For the text-containing cell, return its midpoint in [X, Y] coordinate format. 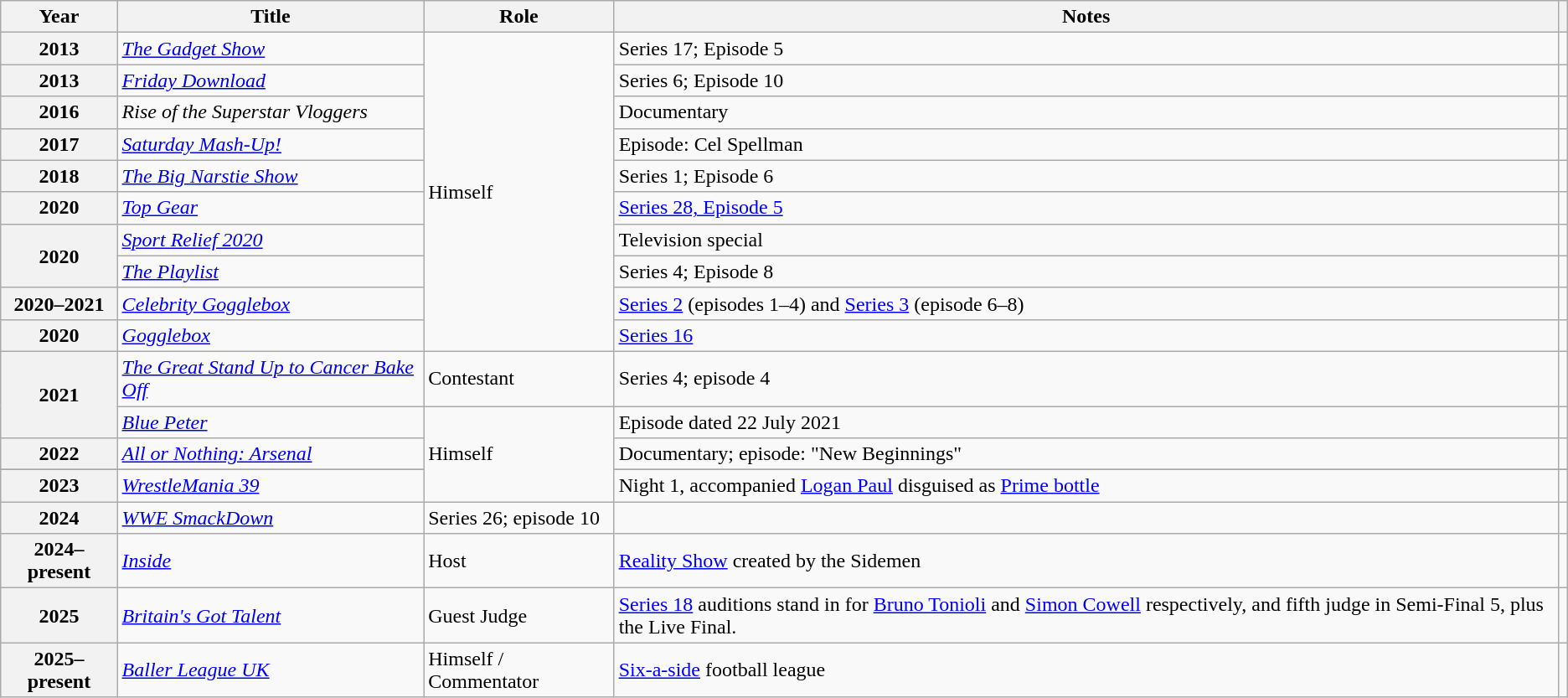
Notes [1086, 17]
Series 28, Episode 5 [1086, 208]
Sport Relief 2020 [271, 240]
WrestleMania 39 [271, 486]
Series 4; Episode 8 [1086, 271]
Series 17; Episode 5 [1086, 49]
Series 16 [1086, 335]
Inside [271, 561]
Television special [1086, 240]
Reality Show created by the Sidemen [1086, 561]
Documentary [1086, 112]
Series 4; episode 4 [1086, 379]
The Playlist [271, 271]
Documentary; episode: "New Beginnings" [1086, 454]
Six-a-side football league [1086, 670]
Saturday Mash-Up! [271, 144]
Rise of the Superstar Vloggers [271, 112]
Series 26; episode 10 [519, 518]
Night 1, accompanied Logan Paul disguised as Prime bottle [1086, 486]
WWE SmackDown [271, 518]
2016 [59, 112]
Himself / Commentator [519, 670]
Series 2 (episodes 1–4) and Series 3 (episode 6–8) [1086, 303]
Series 18 auditions stand in for Bruno Tonioli and Simon Cowell respectively, and fifth judge in Semi-Final 5, plus the Live Final. [1086, 615]
Year [59, 17]
2024–present [59, 561]
Britain's Got Talent [271, 615]
2022 [59, 454]
The Big Narstie Show [271, 176]
Guest Judge [519, 615]
Baller League UK [271, 670]
2025–present [59, 670]
Series 6; Episode 10 [1086, 80]
Celebrity Gogglebox [271, 303]
2023 [59, 486]
The Great Stand Up to Cancer Bake Off [271, 379]
2021 [59, 394]
Top Gear [271, 208]
Host [519, 561]
Blue Peter [271, 421]
The Gadget Show [271, 49]
2017 [59, 144]
2018 [59, 176]
2025 [59, 615]
All or Nothing: Arsenal [271, 454]
Gogglebox [271, 335]
2020–2021 [59, 303]
Episode dated 22 July 2021 [1086, 421]
Title [271, 17]
Contestant [519, 379]
Episode: Cel Spellman [1086, 144]
Friday Download [271, 80]
Series 1; Episode 6 [1086, 176]
Role [519, 17]
2024 [59, 518]
